From the cell containing the given text, extract its center point as (x, y) coordinate. 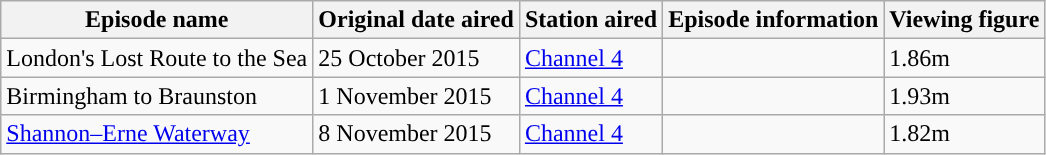
Viewing figure (964, 20)
Shannon–Erne Waterway (157, 134)
25 October 2015 (416, 58)
1 November 2015 (416, 96)
London's Lost Route to the Sea (157, 58)
8 November 2015 (416, 134)
1.82m (964, 134)
Episode name (157, 20)
1.93m (964, 96)
Birmingham to Braunston (157, 96)
Episode information (774, 20)
Original date aired (416, 20)
Station aired (590, 20)
1.86m (964, 58)
